Search for the cell housing the specified text and yield its [X, Y] center coordinate. 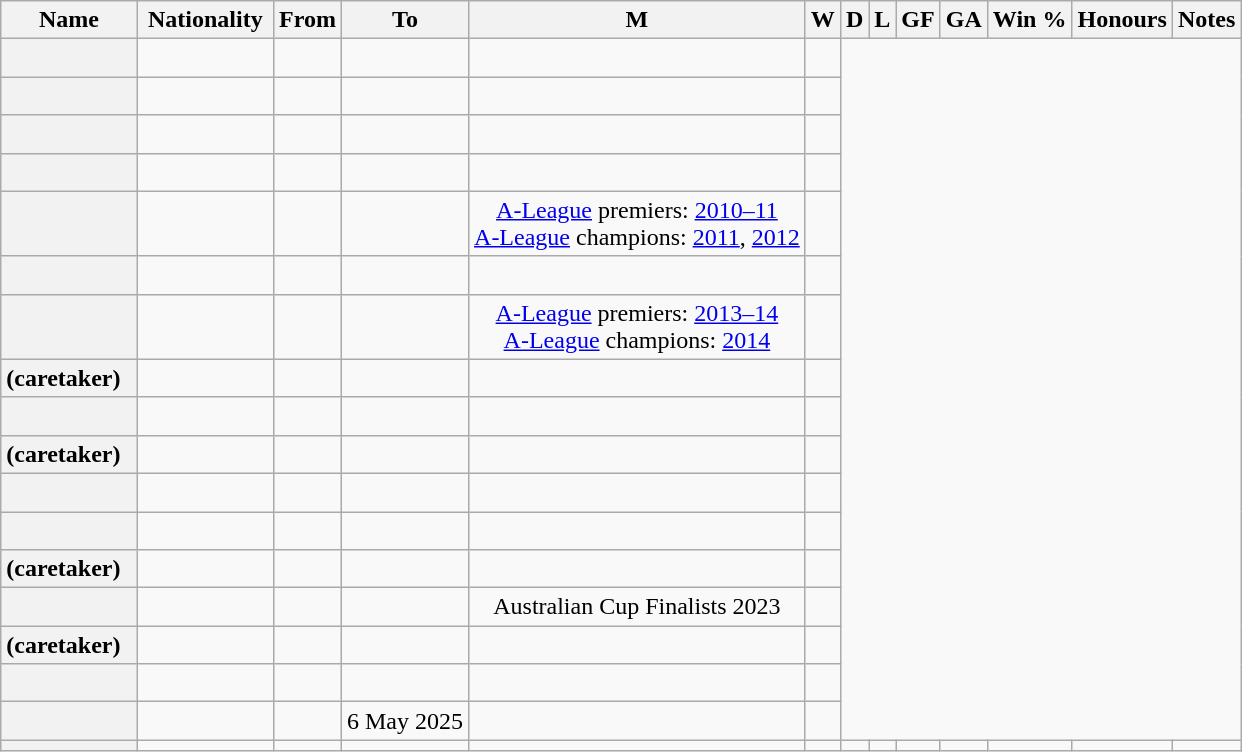
Name [69, 20]
To [404, 20]
From [308, 20]
Win % [1030, 20]
L [882, 20]
D [854, 20]
6 May 2025 [404, 721]
A-League premiers: 2013–14A-League champions: 2014 [638, 326]
Nationality [205, 20]
Honours [1122, 20]
A-League premiers: 2010–11A-League champions: 2011, 2012 [638, 224]
Australian Cup Finalists 2023 [638, 607]
GF [918, 20]
M [638, 20]
GA [964, 20]
Notes [1206, 20]
W [822, 20]
